Detect which cell encompasses the target text, then output its (X, Y) center coordinate. 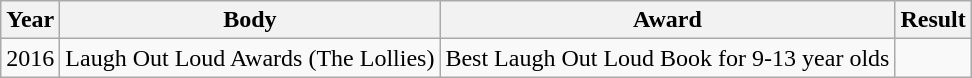
Laugh Out Loud Awards (The Lollies) (250, 58)
Award (668, 20)
2016 (30, 58)
Year (30, 20)
Result (933, 20)
Body (250, 20)
Best Laugh Out Loud Book for 9-13 year olds (668, 58)
